From the cell containing the given text, extract its center point as (x, y) coordinate. 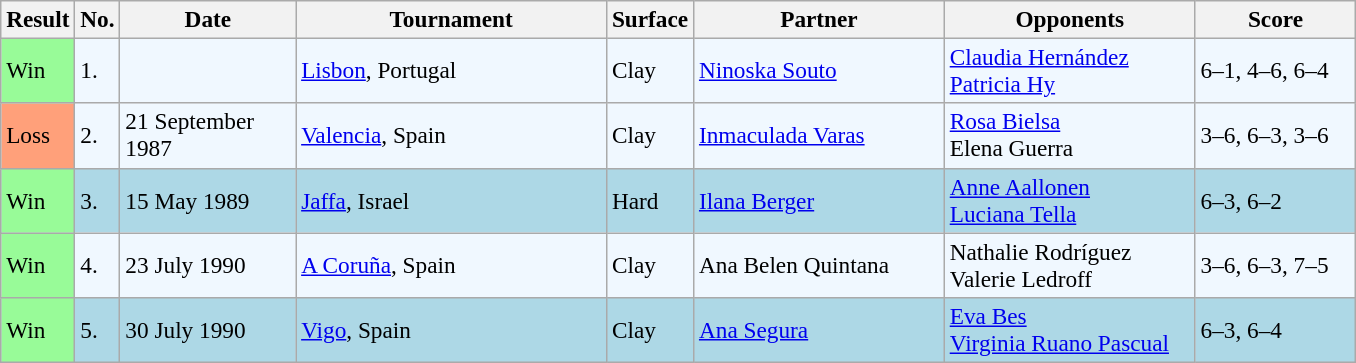
Surface (650, 19)
Valencia, Spain (452, 136)
Anne Aallonen Luciana Tella (1070, 200)
21 September 1987 (208, 136)
30 July 1990 (208, 330)
15 May 1989 (208, 200)
Vigo, Spain (452, 330)
Tournament (452, 19)
Eva Bes Virginia Ruano Pascual (1070, 330)
Score (1276, 19)
6–1, 4–6, 6–4 (1276, 70)
Inmaculada Varas (820, 136)
Hard (650, 200)
A Coruña, Spain (452, 264)
Claudia Hernández Patricia Hy (1070, 70)
3. (98, 200)
5. (98, 330)
Nathalie Rodríguez Valerie Ledroff (1070, 264)
Partner (820, 19)
1. (98, 70)
Ana Segura (820, 330)
Lisbon, Portugal (452, 70)
Ilana Berger (820, 200)
3–6, 6–3, 7–5 (1276, 264)
Ana Belen Quintana (820, 264)
3–6, 6–3, 3–6 (1276, 136)
Rosa Bielsa Elena Guerra (1070, 136)
Result (38, 19)
Loss (38, 136)
Opponents (1070, 19)
4. (98, 264)
Date (208, 19)
No. (98, 19)
2. (98, 136)
Jaffa, Israel (452, 200)
23 July 1990 (208, 264)
6–3, 6–4 (1276, 330)
6–3, 6–2 (1276, 200)
Ninoska Souto (820, 70)
